Search for the cell housing the specified text and yield its [X, Y] center coordinate. 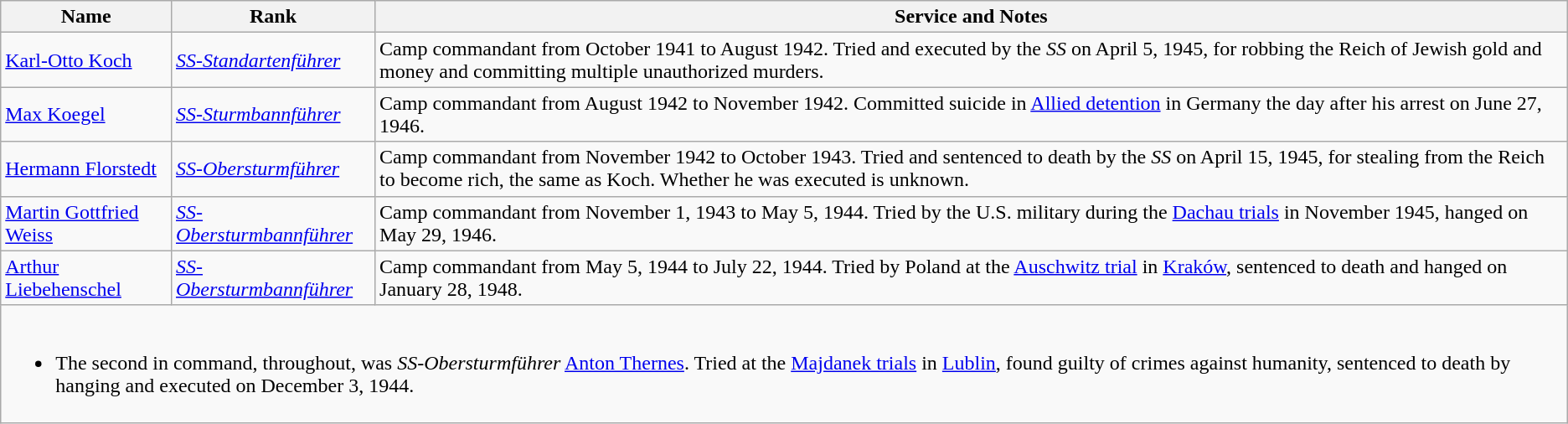
SS-Sturmbannführer [273, 114]
SS-Obersturmführer [273, 169]
Karl-Otto Koch [86, 60]
Martin Gottfried Weiss [86, 223]
Arthur Liebehenschel [86, 278]
Name [86, 17]
Max Koegel [86, 114]
SS-Standartenführer [273, 60]
Hermann Florstedt [86, 169]
Rank [273, 17]
Camp commandant from November 1, 1943 to May 5, 1944. Tried by the U.S. military during the Dachau trials in November 1945, hanged on May 29, 1946. [972, 223]
Service and Notes [972, 17]
Camp commandant from August 1942 to November 1942. Committed suicide in Allied detention in Germany the day after his arrest on June 27, 1946. [972, 114]
